Capture the cell that displays the provided text and extract its (x, y) central coordinate. 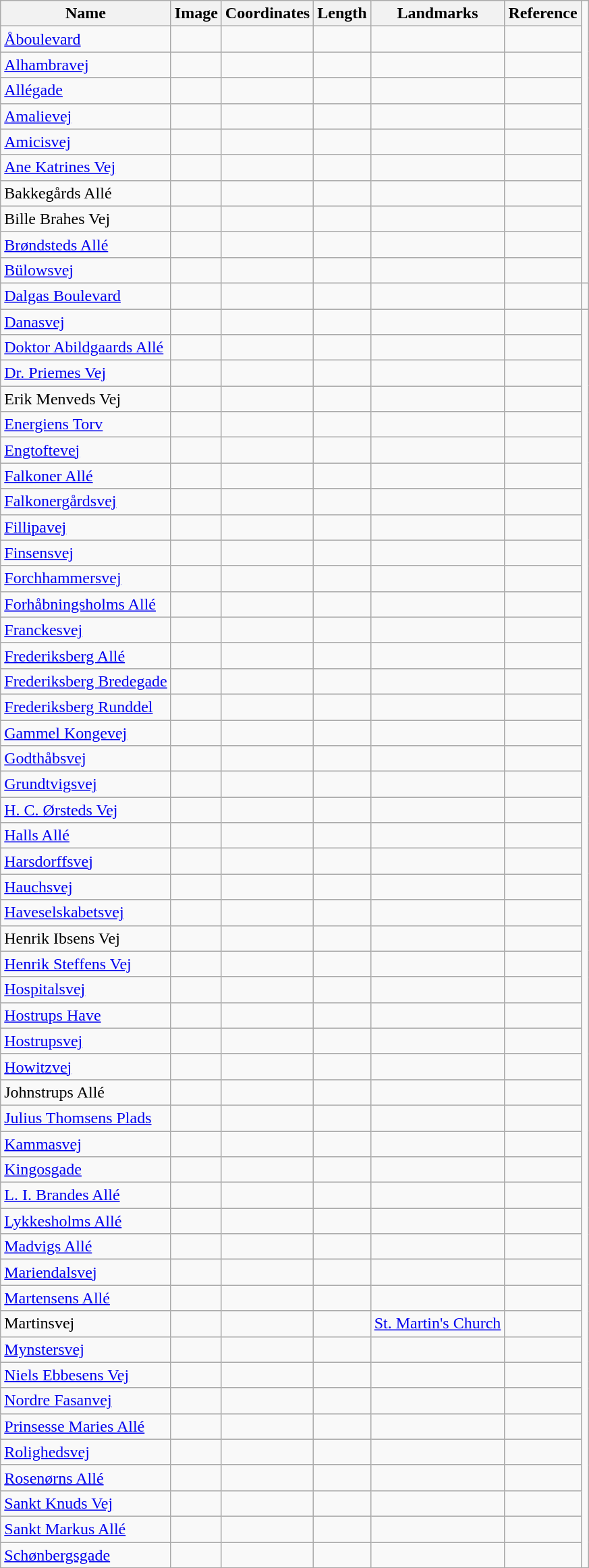
Amalievej (86, 116)
Mynstersvej (86, 1349)
Hauchsvej (86, 887)
Doktor Abildgaards Allé (86, 348)
H. C. Ørsteds Vej (86, 810)
Henrik Ibsens Vej (86, 938)
Fillipavej (86, 527)
Kammasvej (86, 1144)
Danasvej (86, 322)
Image (196, 13)
Johnstrups Allé (86, 1092)
Sankt Markus Allé (86, 1529)
L. I. Brandes Allé (86, 1195)
Franckesvej (86, 630)
Amicisvej (86, 142)
Hostrups Have (86, 1015)
Frederiksberg Allé (86, 655)
Falkonergårdsvej (86, 502)
Halls Allé (86, 836)
Schønbergsgade (86, 1555)
Name (86, 13)
Landmarks (437, 13)
Åboulevard (86, 39)
Bille Brahes Vej (86, 219)
Nordre Fasanvej (86, 1401)
Frederiksberg Bredegade (86, 681)
Howitzvej (86, 1066)
Ane Katrines Vej (86, 167)
Engtoftevej (86, 450)
Godthåbsvej (86, 759)
Martinsvej (86, 1324)
Rolighedsvej (86, 1452)
Martensens Allé (86, 1298)
Forchhammersvej (86, 578)
Niels Ebbesens Vej (86, 1375)
Brøndsteds Allé (86, 244)
Frederiksberg Runddel (86, 707)
Rosenørns Allé (86, 1478)
Kingosgade (86, 1170)
Dalgas Boulevard (86, 296)
Sankt Knuds Vej (86, 1503)
Hostrupsvej (86, 1041)
Mariendalsvej (86, 1272)
Length (342, 13)
Finsensvej (86, 553)
Energiens Torv (86, 425)
Coordinates (267, 13)
Alhambravej (86, 65)
Grundtvigsvej (86, 784)
Prinsesse Maries Allé (86, 1426)
Reference (542, 13)
Allégade (86, 90)
Dr. Priemes Vej (86, 373)
Harsdorffsvej (86, 861)
Falkoner Allé (86, 476)
Madvigs Allé (86, 1247)
Gammel Kongevej (86, 732)
Forhåbningsholms Allé (86, 604)
Henrik Steffens Vej (86, 964)
Haveselskabetsvej (86, 913)
Bakkegårds Allé (86, 193)
Hospitalsvej (86, 990)
St. Martin's Church (437, 1324)
Erik Menveds Vej (86, 399)
Lykkesholms Allé (86, 1221)
Julius Thomsens Plads (86, 1118)
Bülowsvej (86, 270)
